Scan for the cell matching the given text and deliver its [X, Y] coordinate at center. 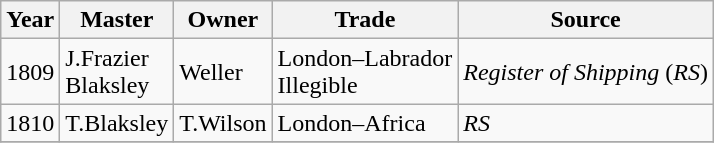
Register of Shipping (RS) [586, 72]
London–LabradorIllegible [365, 72]
RS [586, 123]
1809 [30, 72]
Trade [365, 20]
Owner [223, 20]
1810 [30, 123]
T.Wilson [223, 123]
Master [117, 20]
T.Blaksley [117, 123]
London–Africa [365, 123]
J.FrazierBlaksley [117, 72]
Weller [223, 72]
Source [586, 20]
Year [30, 20]
